Find where the given text appears and provide that cell's center as [x, y] coordinate. 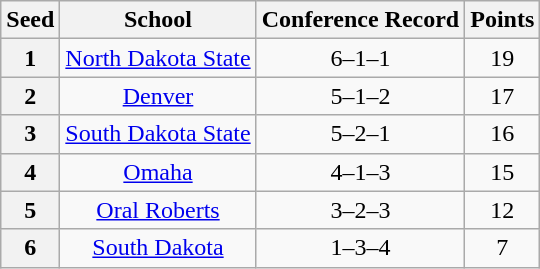
Oral Roberts [158, 210]
Conference Record [360, 20]
School [158, 20]
Seed [30, 20]
1 [30, 58]
Denver [158, 96]
6–1–1 [360, 58]
16 [502, 134]
3 [30, 134]
Points [502, 20]
19 [502, 58]
7 [502, 248]
3–2–3 [360, 210]
15 [502, 172]
12 [502, 210]
North Dakota State [158, 58]
Omaha [158, 172]
5–2–1 [360, 134]
4 [30, 172]
17 [502, 96]
South Dakota [158, 248]
4–1–3 [360, 172]
5 [30, 210]
2 [30, 96]
South Dakota State [158, 134]
1–3–4 [360, 248]
6 [30, 248]
5–1–2 [360, 96]
